From the cell containing the given text, extract its center point as [X, Y] coordinate. 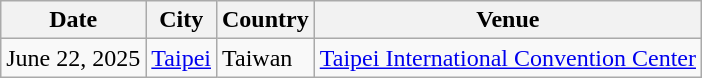
Date [74, 20]
City [182, 20]
Taiwan [265, 58]
Venue [508, 20]
June 22, 2025 [74, 58]
Country [265, 20]
Taipei International Convention Center [508, 58]
Taipei [182, 58]
